Pinpoint the cell where the given text exists, returning its [X, Y] midpoint coordinate. 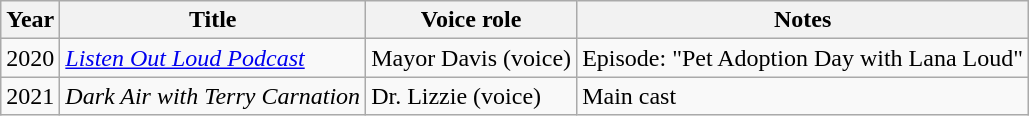
Main cast [803, 96]
Listen Out Loud Podcast [213, 58]
Mayor Davis (voice) [472, 58]
Episode: "Pet Adoption Day with Lana Loud" [803, 58]
Year [30, 20]
Voice role [472, 20]
Dr. Lizzie (voice) [472, 96]
Dark Air with Terry Carnation [213, 96]
Title [213, 20]
Notes [803, 20]
2020 [30, 58]
2021 [30, 96]
